Capture the cell that displays the provided text and extract its [x, y] central coordinate. 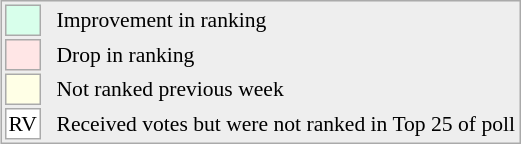
Not ranked previous week [286, 90]
Improvement in ranking [286, 20]
Received votes but were not ranked in Top 25 of poll [286, 124]
RV [23, 124]
Drop in ranking [286, 55]
